Find where the given text appears and provide that cell's center as (X, Y) coordinate. 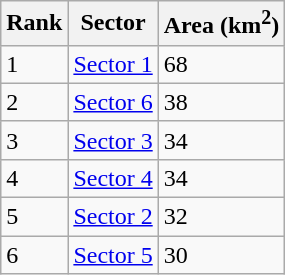
Area (km2) (222, 24)
Sector 6 (113, 102)
6 (34, 255)
5 (34, 217)
3 (34, 140)
Sector 2 (113, 217)
2 (34, 102)
Sector 3 (113, 140)
Sector 1 (113, 64)
Sector (113, 24)
4 (34, 178)
Rank (34, 24)
68 (222, 64)
32 (222, 217)
30 (222, 255)
1 (34, 64)
Sector 5 (113, 255)
38 (222, 102)
Sector 4 (113, 178)
